Identify which cell holds the provided text, then report its [x, y] central coordinate. 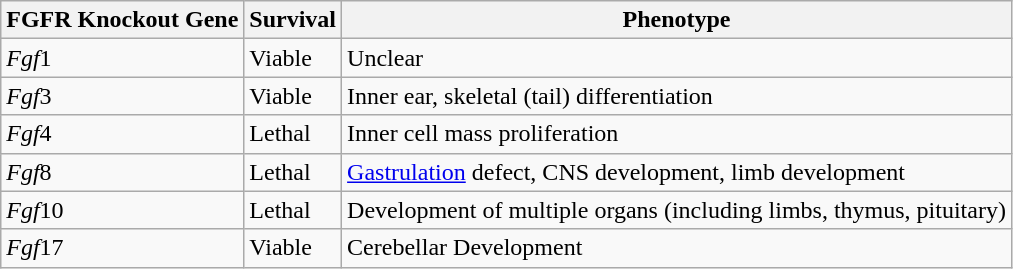
Fgf8 [122, 172]
Unclear [677, 58]
Inner cell mass proliferation [677, 134]
Fgf1 [122, 58]
FGFR Knockout Gene [122, 20]
Fgf17 [122, 248]
Fgf4 [122, 134]
Cerebellar Development [677, 248]
Gastrulation defect, CNS development, limb development [677, 172]
Phenotype [677, 20]
Development of multiple organs (including limbs, thymus, pituitary) [677, 210]
Inner ear, skeletal (tail) differentiation [677, 96]
Survival [293, 20]
Fgf10 [122, 210]
Fgf3 [122, 96]
